Capture the cell that displays the provided text and extract its [x, y] central coordinate. 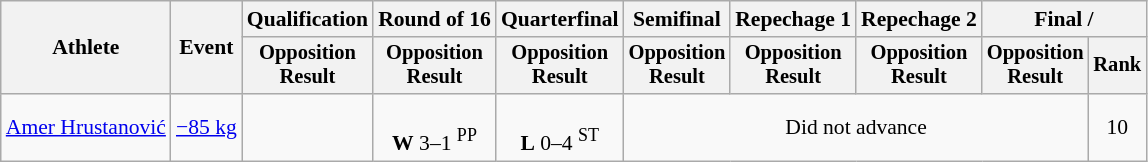
W 3–1 PP [434, 128]
Did not advance [856, 128]
Semifinal [678, 19]
Rank [1117, 66]
Round of 16 [434, 19]
Athlete [86, 48]
Quarterfinal [560, 19]
Amer Hrustanović [86, 128]
Final / [1064, 19]
−85 kg [206, 128]
Repechage 1 [793, 19]
Event [206, 48]
10 [1117, 128]
Repechage 2 [919, 19]
L 0–4 ST [560, 128]
Qualification [308, 19]
